Find where the given text appears and provide that cell's center as (x, y) coordinate. 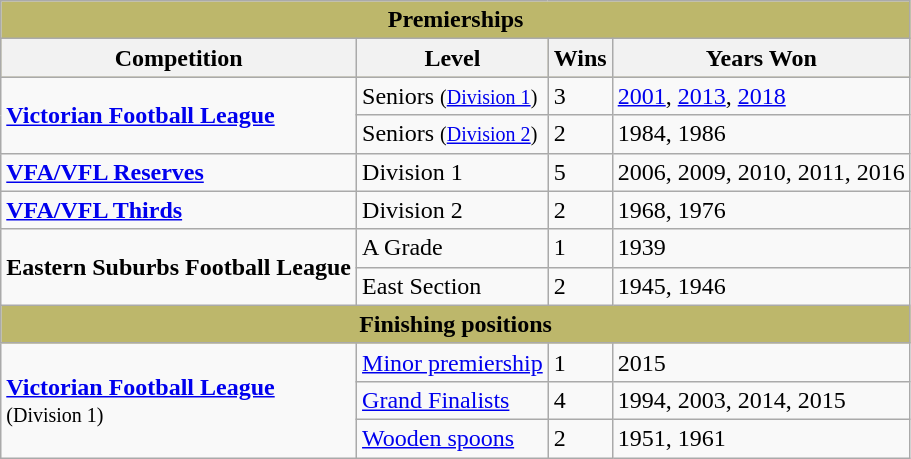
2001, 2013, 2018 (761, 96)
5 (580, 172)
1968, 1976 (761, 210)
Eastern Suburbs Football League (179, 267)
Grand Finalists (453, 400)
VFA/VFL Reserves (179, 172)
Wooden spoons (453, 438)
2015 (761, 362)
Division 2 (453, 210)
Wins (580, 58)
4 (580, 400)
Minor premiership (453, 362)
1984, 1986 (761, 134)
Premierships (456, 20)
Division 1 (453, 172)
1939 (761, 248)
East Section (453, 286)
2006, 2009, 2010, 2011, 2016 (761, 172)
Level (453, 58)
Years Won (761, 58)
Finishing positions (456, 324)
Seniors (Division 1) (453, 96)
1945, 1946 (761, 286)
1994, 2003, 2014, 2015 (761, 400)
Seniors (Division 2) (453, 134)
VFA/VFL Thirds (179, 210)
1951, 1961 (761, 438)
3 (580, 96)
A Grade (453, 248)
Victorian Football League(Division 1) (179, 400)
Victorian Football League (179, 115)
Competition (179, 58)
